From the cell containing the given text, extract its center point as [X, Y] coordinate. 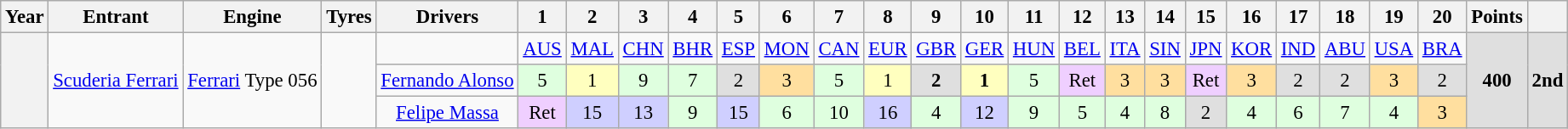
ESP [738, 49]
Scuderia Ferrari [116, 81]
ABU [1345, 49]
Year [25, 17]
2nd [1548, 81]
EUR [888, 49]
14 [1165, 17]
JPN [1205, 49]
MAL [592, 49]
17 [1297, 17]
Ferrari Type 056 [252, 81]
IND [1297, 49]
Tyres [349, 17]
Felipe Massa [448, 113]
CAN [839, 49]
CHN [644, 49]
400 [1496, 81]
Engine [252, 17]
BEL [1083, 49]
11 [1034, 17]
Points [1496, 17]
Fernando Alonso [448, 81]
USA [1393, 49]
Entrant [116, 17]
BHR [693, 49]
GBR [936, 49]
AUS [542, 49]
BRA [1442, 49]
GER [984, 49]
18 [1345, 17]
MON [787, 49]
ITA [1125, 49]
SIN [1165, 49]
HUN [1034, 49]
KOR [1251, 49]
19 [1393, 17]
Drivers [448, 17]
20 [1442, 17]
